Detect which cell encompasses the target text, then output its [X, Y] center coordinate. 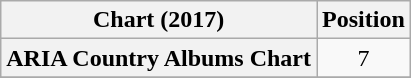
Position [364, 20]
7 [364, 58]
ARIA Country Albums Chart [159, 58]
Chart (2017) [159, 20]
